Capture the cell that displays the provided text and extract its (x, y) central coordinate. 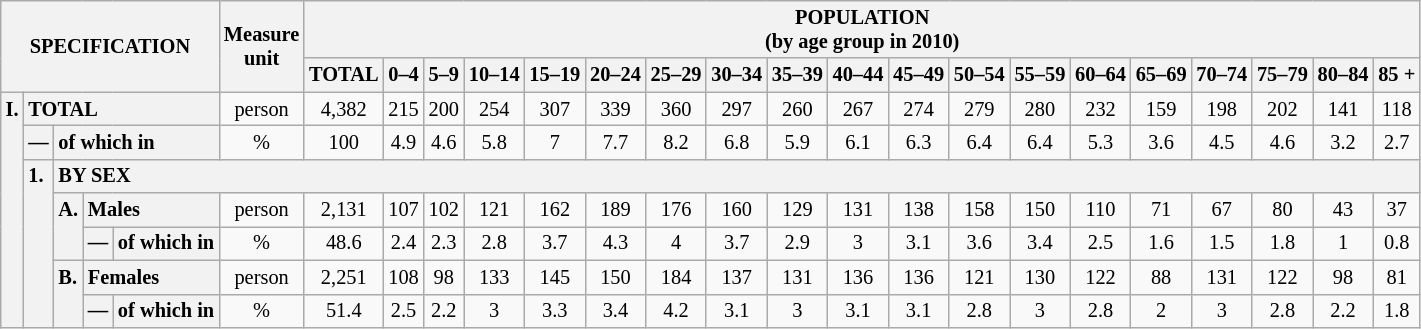
1. (38, 243)
159 (1162, 109)
35–39 (798, 75)
43 (1344, 210)
45–49 (918, 75)
2 (1162, 311)
55–59 (1040, 75)
4.5 (1222, 142)
108 (403, 277)
145 (554, 277)
2.3 (444, 243)
BY SEX (738, 176)
4,382 (344, 109)
5–9 (444, 75)
232 (1100, 109)
202 (1282, 109)
88 (1162, 277)
3.2 (1344, 142)
2.4 (403, 243)
6.1 (858, 142)
67 (1222, 210)
80 (1282, 210)
2,251 (344, 277)
75–79 (1282, 75)
70–74 (1222, 75)
2.9 (798, 243)
B. (68, 294)
1.5 (1222, 243)
7.7 (616, 142)
8.2 (676, 142)
360 (676, 109)
279 (980, 109)
110 (1100, 210)
6.3 (918, 142)
51.4 (344, 311)
6.8 (736, 142)
0–4 (403, 75)
138 (918, 210)
297 (736, 109)
339 (616, 109)
40–44 (858, 75)
176 (676, 210)
1.6 (1162, 243)
4.9 (403, 142)
60–64 (1100, 75)
100 (344, 142)
200 (444, 109)
10–14 (494, 75)
2.7 (1396, 142)
50–54 (980, 75)
137 (736, 277)
85 + (1396, 75)
118 (1396, 109)
15–19 (554, 75)
4 (676, 243)
160 (736, 210)
107 (403, 210)
184 (676, 277)
267 (858, 109)
Measure unit (262, 46)
20–24 (616, 75)
215 (403, 109)
5.8 (494, 142)
SPECIFICATION (110, 46)
102 (444, 210)
37 (1396, 210)
307 (554, 109)
48.6 (344, 243)
274 (918, 109)
A. (68, 226)
0.8 (1396, 243)
71 (1162, 210)
4.3 (616, 243)
162 (554, 210)
1 (1344, 243)
280 (1040, 109)
189 (616, 210)
3.3 (554, 311)
65–69 (1162, 75)
25–29 (676, 75)
254 (494, 109)
I. (12, 210)
5.9 (798, 142)
141 (1344, 109)
30–34 (736, 75)
81 (1396, 277)
130 (1040, 277)
260 (798, 109)
133 (494, 277)
7 (554, 142)
2,131 (344, 210)
198 (1222, 109)
POPULATION (by age group in 2010) (862, 29)
Females (151, 277)
158 (980, 210)
80–84 (1344, 75)
5.3 (1100, 142)
129 (798, 210)
Males (151, 210)
4.2 (676, 311)
